From the cell containing the given text, extract its center point as [x, y] coordinate. 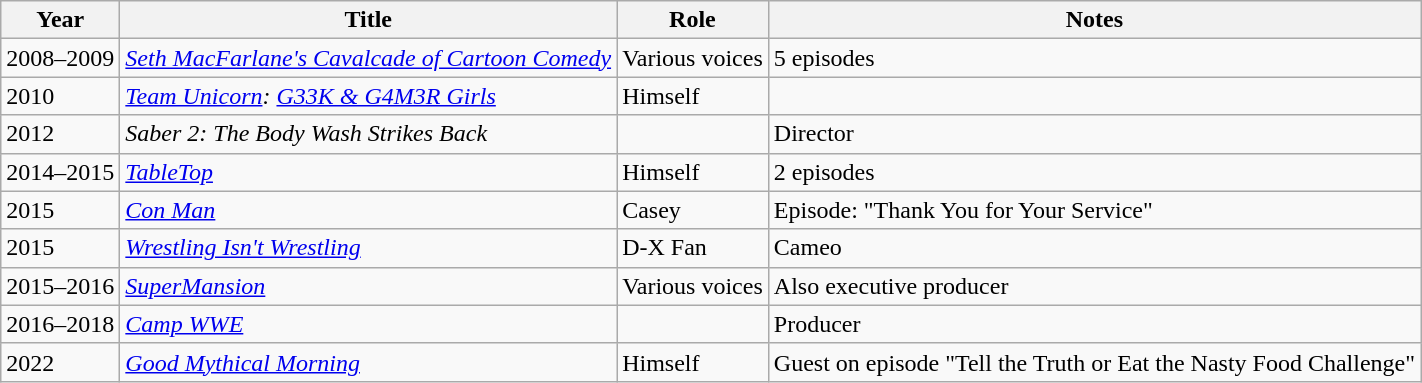
Role [693, 20]
Seth MacFarlane's Cavalcade of Cartoon Comedy [368, 58]
D-X Fan [693, 248]
2016–2018 [60, 324]
Guest on episode "Tell the Truth or Eat the Nasty Food Challenge" [1094, 362]
Good Mythical Morning [368, 362]
SuperMansion [368, 286]
Year [60, 20]
Casey [693, 210]
2022 [60, 362]
Cameo [1094, 248]
5 episodes [1094, 58]
2010 [60, 96]
Wrestling Isn't Wrestling [368, 248]
2012 [60, 134]
Also executive producer [1094, 286]
Producer [1094, 324]
TableTop [368, 172]
Episode: "Thank You for Your Service" [1094, 210]
Notes [1094, 20]
Saber 2: The Body Wash Strikes Back [368, 134]
2008–2009 [60, 58]
Team Unicorn: G33K & G4M3R Girls [368, 96]
2 episodes [1094, 172]
Con Man [368, 210]
Camp WWE [368, 324]
2014–2015 [60, 172]
Director [1094, 134]
2015–2016 [60, 286]
Title [368, 20]
